Scan for the cell matching the given text and deliver its (x, y) coordinate at center. 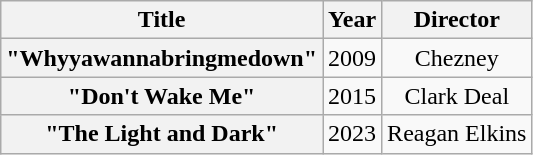
"Don't Wake Me" (162, 96)
"The Light and Dark" (162, 134)
2009 (352, 58)
Director (457, 20)
2015 (352, 96)
2023 (352, 134)
Reagan Elkins (457, 134)
Chezney (457, 58)
Clark Deal (457, 96)
Title (162, 20)
"Whyyawannabringmedown" (162, 58)
Year (352, 20)
